From the cell containing the given text, extract its center point as [x, y] coordinate. 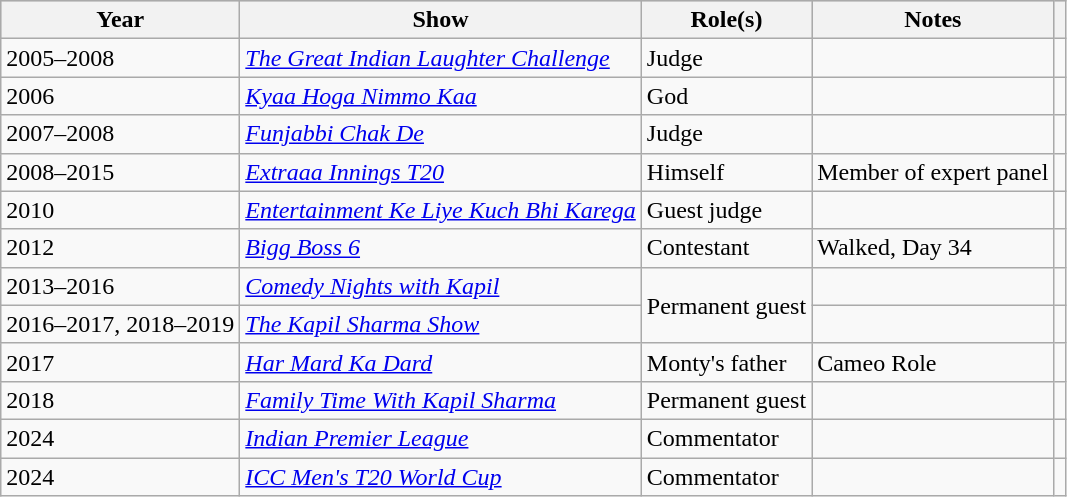
Extraaa Innings T20 [440, 172]
2005–2008 [120, 58]
Indian Premier League [440, 438]
Walked, Day 34 [933, 248]
Bigg Boss 6 [440, 248]
2010 [120, 210]
2008–2015 [120, 172]
Contestant [726, 248]
2007–2008 [120, 134]
2006 [120, 96]
Year [120, 20]
2012 [120, 248]
Guest judge [726, 210]
Har Mard Ka Dard [440, 362]
Show [440, 20]
Kyaa Hoga Nimmo Kaa [440, 96]
Entertainment Ke Liye Kuch Bhi Karega [440, 210]
God [726, 96]
Comedy Nights with Kapil [440, 286]
Himself [726, 172]
Member of expert panel [933, 172]
Family Time With Kapil Sharma [440, 400]
ICC Men's T20 World Cup [440, 477]
Role(s) [726, 20]
Funjabbi Chak De [440, 134]
Notes [933, 20]
The Great Indian Laughter Challenge [440, 58]
2018 [120, 400]
The Kapil Sharma Show [440, 324]
2016–2017, 2018–2019 [120, 324]
Cameo Role [933, 362]
2017 [120, 362]
Monty's father [726, 362]
2013–2016 [120, 286]
